For the text-containing cell, return its midpoint in [X, Y] coordinate format. 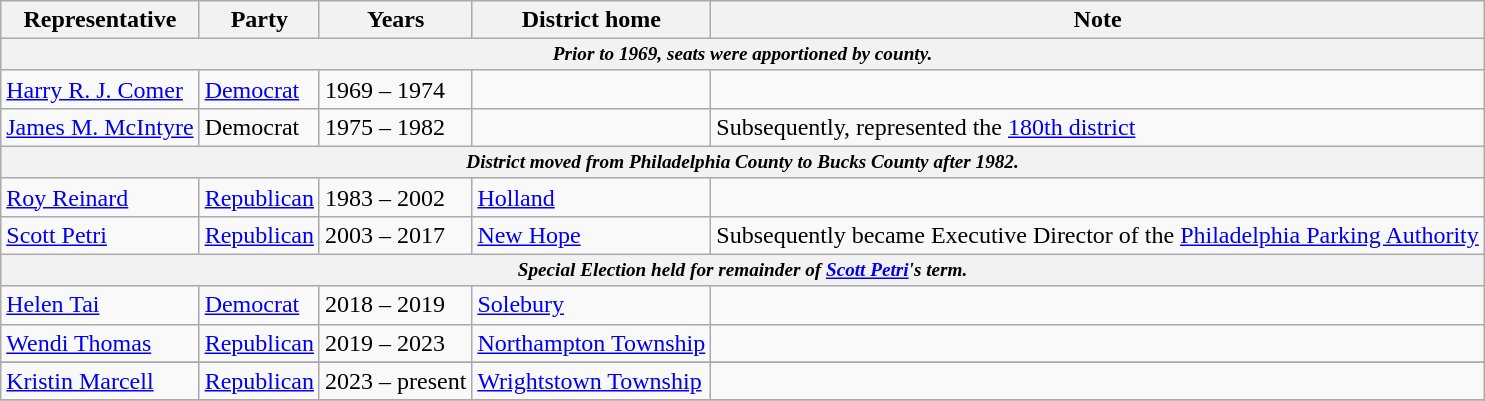
Representative [100, 20]
District home [592, 20]
1969 – 1974 [395, 89]
James M. McIntyre [100, 128]
Solebury [592, 305]
2018 – 2019 [395, 305]
District moved from Philadelphia County to Bucks County after 1982. [743, 163]
Special Election held for remainder of Scott Petri's term. [743, 270]
Helen Tai [100, 305]
Kristin Marcell [100, 381]
2023 – present [395, 381]
1975 – 1982 [395, 128]
Prior to 1969, seats were apportioned by county. [743, 55]
Note [1098, 20]
Roy Reinard [100, 197]
Scott Petri [100, 235]
Years [395, 20]
Wendi Thomas [100, 343]
Holland [592, 197]
Subsequently, represented the 180th district [1098, 128]
Wrightstown Township [592, 381]
Party [259, 20]
1983 – 2002 [395, 197]
New Hope [592, 235]
Harry R. J. Comer [100, 89]
2003 – 2017 [395, 235]
2019 – 2023 [395, 343]
Subsequently became Executive Director of the Philadelphia Parking Authority [1098, 235]
Northampton Township [592, 343]
